Return [x, y] of the center of cell containing provided text 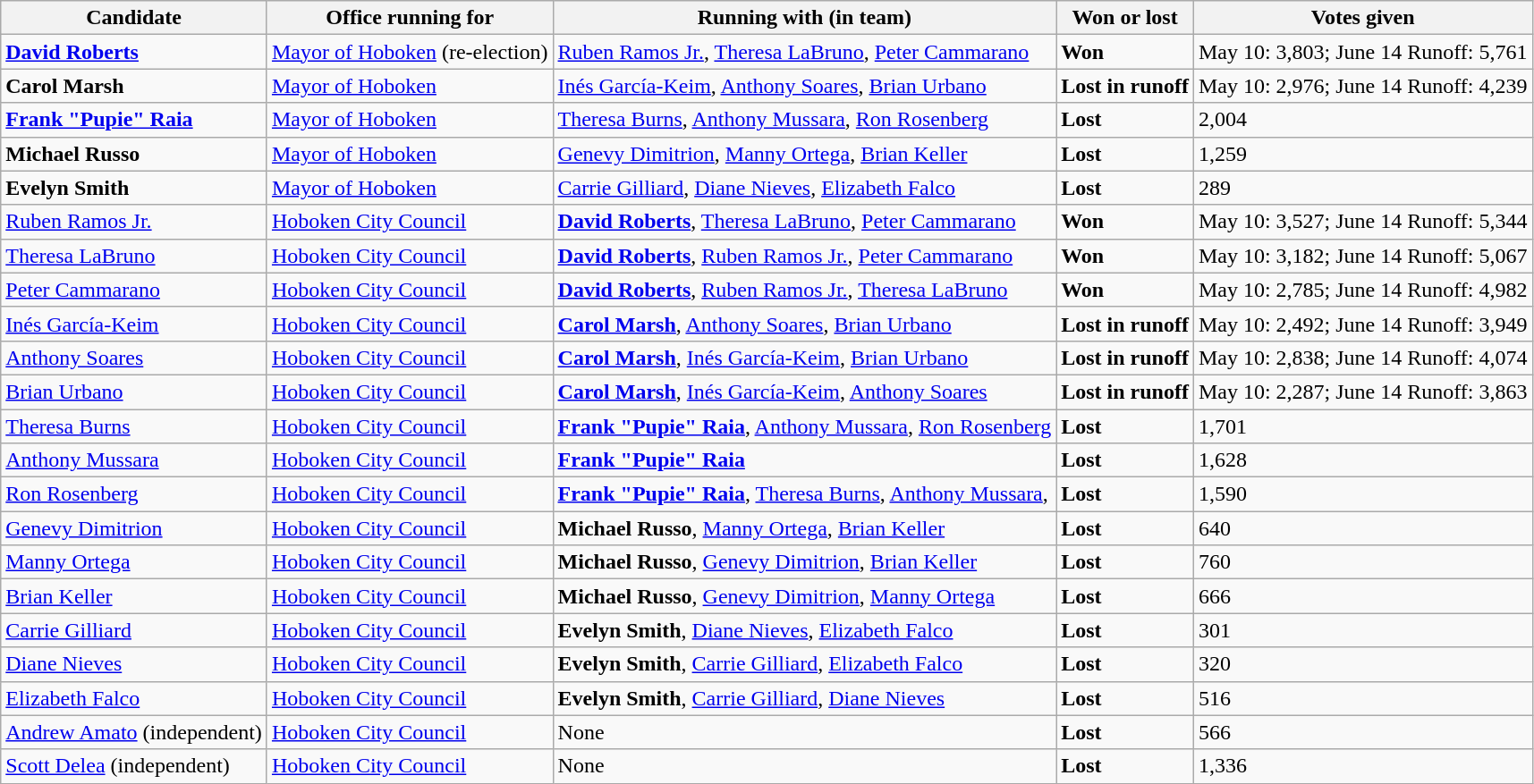
Carol Marsh, Anthony Soares, Brian Urbano [805, 324]
2,004 [1363, 120]
May 10: 2,287; June 14 Runoff: 3,863 [1363, 392]
Carol Marsh [134, 86]
Office running for [410, 18]
May 10: 2,492; June 14 Runoff: 3,949 [1363, 324]
Genevy Dimitrion, Manny Ortega, Brian Keller [805, 154]
Votes given [1363, 18]
Michael Russo, Genevy Dimitrion, Manny Ortega [805, 596]
Frank "Pupie" Raia, Anthony Mussara, Ron Rosenberg [805, 426]
Carrie Gilliard, Diane Nieves, Elizabeth Falco [805, 188]
Michael Russo [134, 154]
Theresa Burns [134, 426]
Michael Russo, Manny Ortega, Brian Keller [805, 528]
Inés García-Keim, Anthony Soares, Brian Urbano [805, 86]
Theresa Burns, Anthony Mussara, Ron Rosenberg [805, 120]
289 [1363, 188]
Theresa LaBruno [134, 256]
Scott Delea (independent) [134, 766]
Ron Rosenberg [134, 494]
Candidate [134, 18]
Elizabeth Falco [134, 698]
David Roberts [134, 52]
1,336 [1363, 766]
1,590 [1363, 494]
Andrew Amato (independent) [134, 732]
Ruben Ramos Jr., Theresa LaBruno, Peter Cammarano [805, 52]
566 [1363, 732]
640 [1363, 528]
Anthony Mussara [134, 460]
Evelyn Smith, Diane Nieves, Elizabeth Falco [805, 630]
Frank "Pupie" Raia, Theresa Burns, Anthony Mussara, [805, 494]
Evelyn Smith [134, 188]
Brian Keller [134, 596]
May 10: 3,527; June 14 Runoff: 5,344 [1363, 222]
Genevy Dimitrion [134, 528]
Carol Marsh, Inés García-Keim, Brian Urbano [805, 358]
May 10: 2,838; June 14 Runoff: 4,074 [1363, 358]
Diane Nieves [134, 664]
301 [1363, 630]
Carol Marsh, Inés García-Keim, Anthony Soares [805, 392]
Manny Ortega [134, 562]
May 10: 3,182; June 14 Runoff: 5,067 [1363, 256]
1,628 [1363, 460]
1,701 [1363, 426]
Brian Urbano [134, 392]
Inés García-Keim [134, 324]
May 10: 2,976; June 14 Runoff: 4,239 [1363, 86]
760 [1363, 562]
1,259 [1363, 154]
Michael Russo, Genevy Dimitrion, Brian Keller [805, 562]
Evelyn Smith, Carrie Gilliard, Elizabeth Falco [805, 664]
Evelyn Smith, Carrie Gilliard, Diane Nieves [805, 698]
David Roberts, Ruben Ramos Jr., Theresa LaBruno [805, 290]
Running with (in team) [805, 18]
Ruben Ramos Jr. [134, 222]
David Roberts, Theresa LaBruno, Peter Cammarano [805, 222]
Carrie Gilliard [134, 630]
David Roberts, Ruben Ramos Jr., Peter Cammarano [805, 256]
Anthony Soares [134, 358]
516 [1363, 698]
May 10: 3,803; June 14 Runoff: 5,761 [1363, 52]
May 10: 2,785; June 14 Runoff: 4,982 [1363, 290]
Won or lost [1125, 18]
666 [1363, 596]
Mayor of Hoboken (re-election) [410, 52]
320 [1363, 664]
Peter Cammarano [134, 290]
